Provide the (x, y) coordinate of the cell's center where the given text is located.  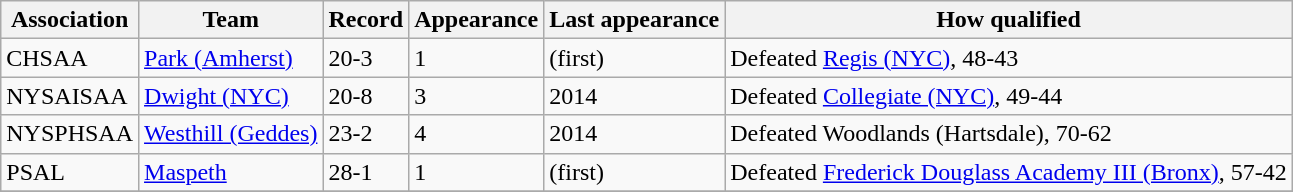
Park (Amherst) (231, 58)
3 (476, 96)
Defeated Frederick Douglass Academy III (Bronx), 57-42 (1009, 172)
Appearance (476, 20)
NYSPHSAA (70, 134)
Defeated Regis (NYC), 48-43 (1009, 58)
CHSAA (70, 58)
Record (366, 20)
Westhill (Geddes) (231, 134)
How qualified (1009, 20)
PSAL (70, 172)
Maspeth (231, 172)
Association (70, 20)
20-8 (366, 96)
Last appearance (634, 20)
28-1 (366, 172)
Defeated Woodlands (Hartsdale), 70-62 (1009, 134)
Dwight (NYC) (231, 96)
23-2 (366, 134)
NYSAISAA (70, 96)
20-3 (366, 58)
Team (231, 20)
Defeated Collegiate (NYC), 49-44 (1009, 96)
4 (476, 134)
